Detect which cell encompasses the target text, then output its (x, y) center coordinate. 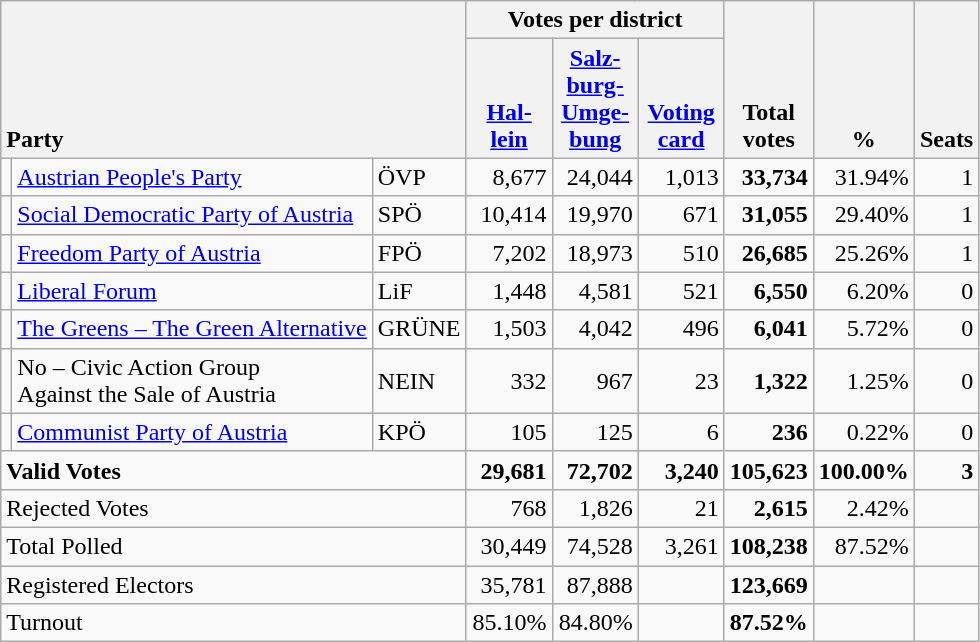
26,685 (768, 253)
Turnout (234, 623)
Party (234, 80)
Rejected Votes (234, 508)
Freedom Party of Austria (192, 253)
84.80% (595, 623)
No – Civic Action GroupAgainst the Sale of Austria (192, 380)
3 (946, 470)
Hal-lein (509, 98)
6 (681, 432)
3,240 (681, 470)
SPÖ (419, 215)
1,448 (509, 291)
ÖVP (419, 177)
105,623 (768, 470)
Austrian People's Party (192, 177)
29,681 (509, 470)
1.25% (864, 380)
Liberal Forum (192, 291)
7,202 (509, 253)
100.00% (864, 470)
30,449 (509, 546)
21 (681, 508)
1,013 (681, 177)
GRÜNE (419, 329)
23 (681, 380)
521 (681, 291)
2.42% (864, 508)
1,322 (768, 380)
KPÖ (419, 432)
1,503 (509, 329)
4,042 (595, 329)
8,677 (509, 177)
Totalvotes (768, 80)
0.22% (864, 432)
Communist Party of Austria (192, 432)
Social Democratic Party of Austria (192, 215)
29.40% (864, 215)
125 (595, 432)
25.26% (864, 253)
236 (768, 432)
Votes per district (595, 20)
87,888 (595, 585)
6,550 (768, 291)
31.94% (864, 177)
Registered Electors (234, 585)
Votingcard (681, 98)
768 (509, 508)
496 (681, 329)
6.20% (864, 291)
Total Polled (234, 546)
% (864, 80)
5.72% (864, 329)
1,826 (595, 508)
Salz-burg-Umge-bung (595, 98)
10,414 (509, 215)
4,581 (595, 291)
33,734 (768, 177)
123,669 (768, 585)
85.10% (509, 623)
108,238 (768, 546)
510 (681, 253)
967 (595, 380)
332 (509, 380)
LiF (419, 291)
74,528 (595, 546)
2,615 (768, 508)
19,970 (595, 215)
31,055 (768, 215)
72,702 (595, 470)
Seats (946, 80)
The Greens – The Green Alternative (192, 329)
Valid Votes (234, 470)
18,973 (595, 253)
FPÖ (419, 253)
24,044 (595, 177)
671 (681, 215)
35,781 (509, 585)
3,261 (681, 546)
6,041 (768, 329)
NEIN (419, 380)
105 (509, 432)
